Capture the cell that displays the provided text and extract its (x, y) central coordinate. 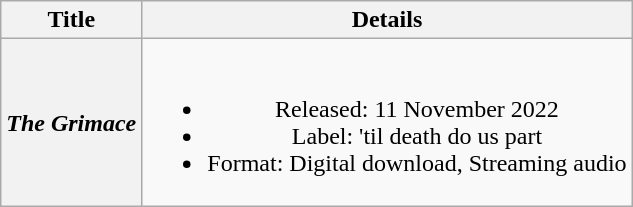
Released: 11 November 2022Label: 'til death do us partFormat: Digital download, Streaming audio (387, 122)
The Grimace (72, 122)
Details (387, 20)
Title (72, 20)
